Output the (X, Y) coordinate of the center of the cell containing the given text.  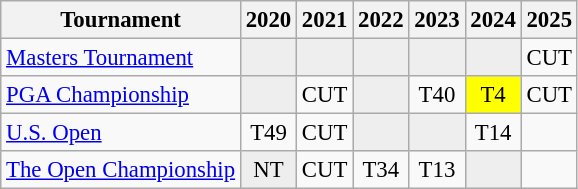
2025 (549, 20)
The Open Championship (121, 170)
NT (268, 170)
2021 (325, 20)
Masters Tournament (121, 58)
T13 (437, 170)
2024 (493, 20)
T34 (381, 170)
Tournament (121, 20)
T4 (493, 95)
PGA Championship (121, 95)
2022 (381, 20)
2020 (268, 20)
T14 (493, 133)
U.S. Open (121, 133)
2023 (437, 20)
T40 (437, 95)
T49 (268, 133)
